Determine the [x, y] coordinate at the center of the cell enclosing the given text.  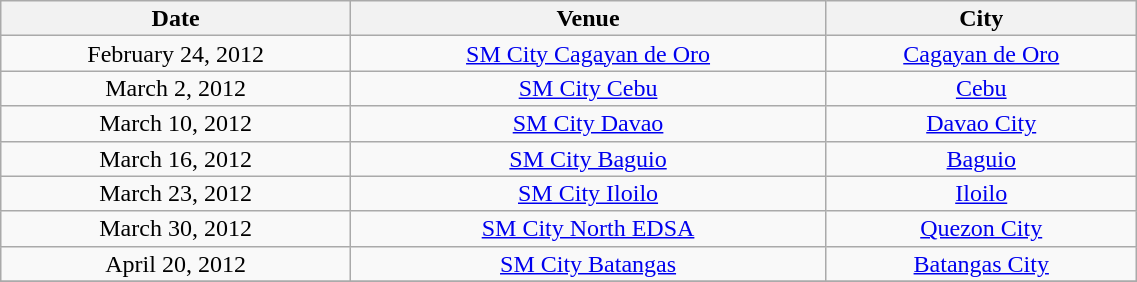
Baguio [982, 158]
February 24, 2012 [176, 54]
SM City Davao [588, 124]
SM City Iloilo [588, 194]
Venue [588, 18]
March 2, 2012 [176, 88]
Cagayan de Oro [982, 54]
Batangas City [982, 264]
SM City Cagayan de Oro [588, 54]
Quezon City [982, 228]
SM City North EDSA [588, 228]
March 30, 2012 [176, 228]
SM City Batangas [588, 264]
March 23, 2012 [176, 194]
City [982, 18]
Davao City [982, 124]
March 10, 2012 [176, 124]
SM City Cebu [588, 88]
Cebu [982, 88]
March 16, 2012 [176, 158]
Iloilo [982, 194]
SM City Baguio [588, 158]
April 20, 2012 [176, 264]
Date [176, 18]
